Provide the (x, y) coordinate of the cell's center where the given text is located.  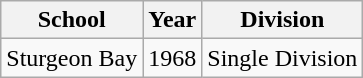
Division (282, 20)
1968 (172, 58)
School (72, 20)
Sturgeon Bay (72, 58)
Year (172, 20)
Single Division (282, 58)
